For the text-containing cell, return its midpoint in (x, y) coordinate format. 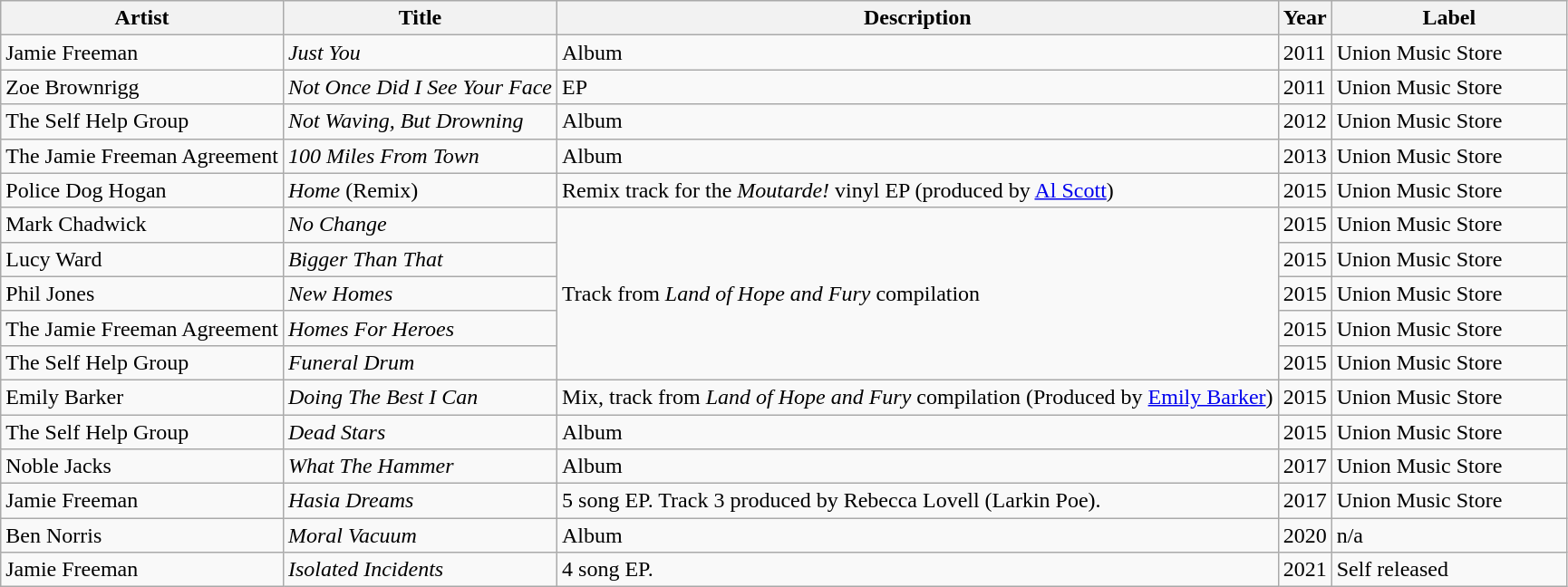
Ben Norris (142, 535)
Artist (142, 18)
100 Miles From Town (420, 156)
Hasia Dreams (420, 501)
EP (918, 87)
Doing The Best I Can (420, 397)
Not Waving, But Drowning (420, 121)
Isolated Incidents (420, 570)
Description (918, 18)
Noble Jacks (142, 467)
Emily Barker (142, 397)
Homes For Heroes (420, 328)
New Homes (420, 293)
Mix, track from Land of Hope and Fury compilation (Produced by Emily Barker) (918, 397)
Just You (420, 53)
Funeral Drum (420, 362)
Police Dog Hogan (142, 190)
2012 (1305, 121)
Self released (1448, 570)
Phil Jones (142, 293)
Title (420, 18)
Year (1305, 18)
Dead Stars (420, 432)
Zoe Brownrigg (142, 87)
4 song EP. (918, 570)
n/a (1448, 535)
2021 (1305, 570)
2020 (1305, 535)
No Change (420, 225)
Label (1448, 18)
Remix track for the Moutarde! vinyl EP (produced by Al Scott) (918, 190)
What The Hammer (420, 467)
Mark Chadwick (142, 225)
5 song EP. Track 3 produced by Rebecca Lovell (Larkin Poe). (918, 501)
2013 (1305, 156)
Lucy Ward (142, 259)
Not Once Did I See Your Face (420, 87)
Track from Land of Hope and Fury compilation (918, 293)
Bigger Than That (420, 259)
Moral Vacuum (420, 535)
Home (Remix) (420, 190)
